Return [X, Y] of the center of cell containing provided text 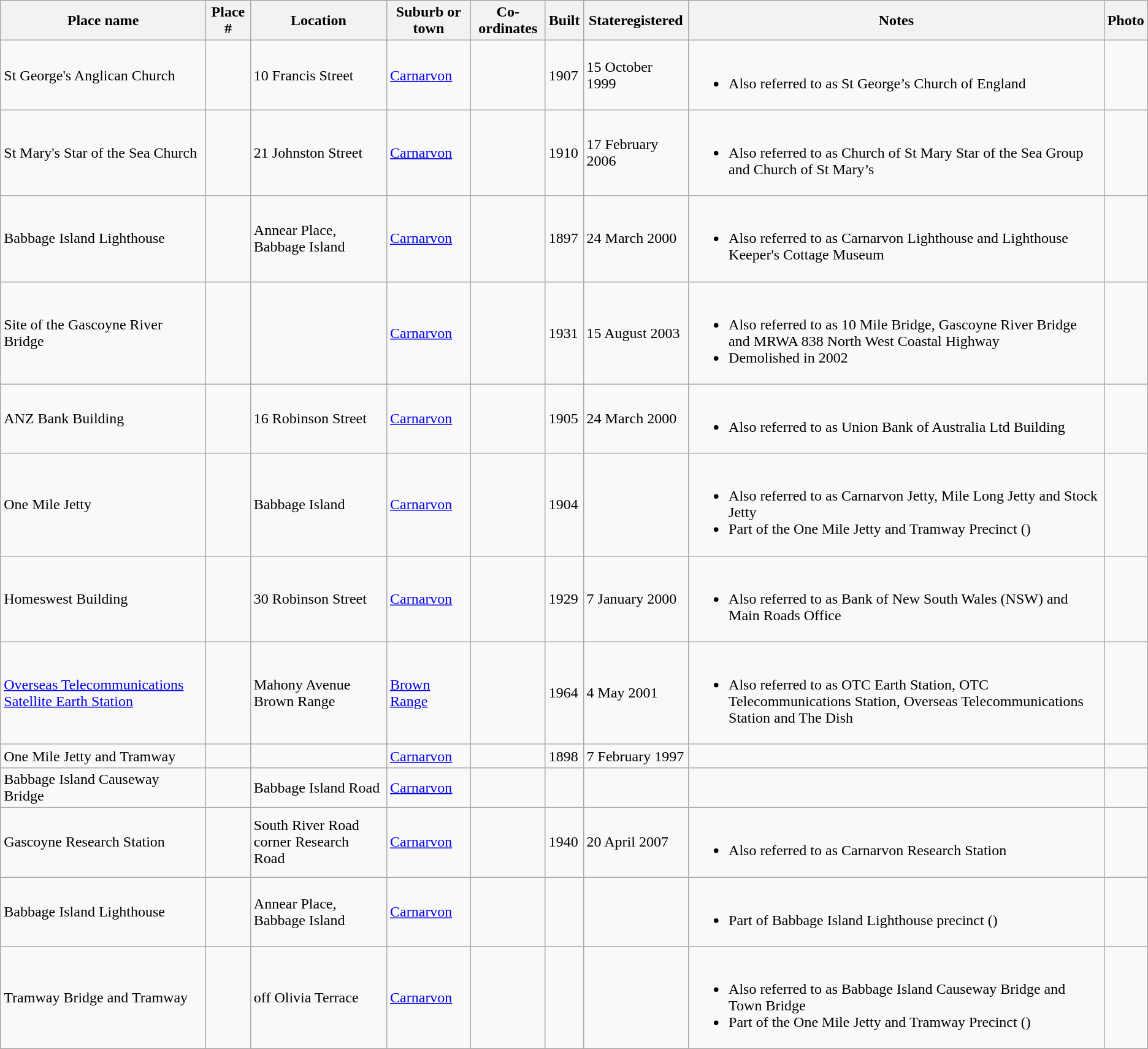
4 May 2001 [636, 693]
One Mile Jetty [103, 504]
7 February 1997 [636, 756]
Co-ordinates [508, 21]
Tramway Bridge and Tramway [103, 997]
20 April 2007 [636, 842]
Babbage Island [318, 504]
Babbage Island Road [318, 788]
Place # [228, 21]
Mahony Avenue Brown Range [318, 693]
16 Robinson Street [318, 418]
1898 [564, 756]
17 February 2006 [636, 153]
1931 [564, 332]
Stateregistered [636, 21]
Also referred to as OTC Earth Station, OTC Telecommunications Station, Overseas Telecommunications Station and The Dish [897, 693]
Also referred to as St George’s Church of England [897, 75]
1929 [564, 599]
Brown Range [429, 693]
Notes [897, 21]
Homeswest Building [103, 599]
Gascoyne Research Station [103, 842]
1905 [564, 418]
Built [564, 21]
15 August 2003 [636, 332]
Place name [103, 21]
Also referred to as Bank of New South Wales (NSW) and Main Roads Office [897, 599]
1940 [564, 842]
Also referred to as Carnarvon Research Station [897, 842]
Suburb or town [429, 21]
1904 [564, 504]
Babbage Island Causeway Bridge [103, 788]
Photo [1126, 21]
15 October 1999 [636, 75]
10 Francis Street [318, 75]
Also referred to as Union Bank of Australia Ltd Building [897, 418]
1907 [564, 75]
off Olivia Terrace [318, 997]
Also referred to as 10 Mile Bridge, Gascoyne River Bridge and MRWA 838 North West Coastal HighwayDemolished in 2002 [897, 332]
St Mary's Star of the Sea Church [103, 153]
South River Road corner Research Road [318, 842]
7 January 2000 [636, 599]
Also referred to as Carnarvon Lighthouse and Lighthouse Keeper's Cottage Museum [897, 239]
Site of the Gascoyne River Bridge [103, 332]
Location [318, 21]
1910 [564, 153]
21 Johnston Street [318, 153]
Also referred to as Church of St Mary Star of the Sea Group and Church of St Mary’s [897, 153]
Part of Babbage Island Lighthouse precinct () [897, 912]
1964 [564, 693]
One Mile Jetty and Tramway [103, 756]
1897 [564, 239]
30 Robinson Street [318, 599]
ANZ Bank Building [103, 418]
Overseas Telecommunications Satellite Earth Station [103, 693]
Also referred to as Carnarvon Jetty, Mile Long Jetty and Stock JettyPart of the One Mile Jetty and Tramway Precinct () [897, 504]
St George's Anglican Church [103, 75]
Also referred to as Babbage Island Causeway Bridge and Town BridgePart of the One Mile Jetty and Tramway Precinct () [897, 997]
